For the text-containing cell, return its midpoint in (x, y) coordinate format. 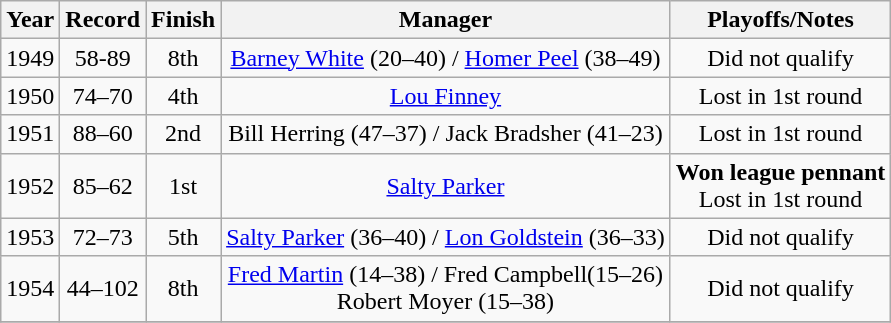
1954 (30, 288)
44–102 (103, 288)
Manager (446, 20)
1952 (30, 186)
5th (184, 237)
Bill Herring (47–37) / Jack Bradsher (41–23) (446, 134)
72–73 (103, 237)
85–62 (103, 186)
58-89 (103, 58)
Lou Finney (446, 96)
1949 (30, 58)
Won league pennantLost in 1st round (780, 186)
1953 (30, 237)
Fred Martin (14–38) / Fred Campbell(15–26) Robert Moyer (15–38) (446, 288)
2nd (184, 134)
Finish (184, 20)
1st (184, 186)
Salty Parker (36–40) / Lon Goldstein (36–33) (446, 237)
Playoffs/Notes (780, 20)
1950 (30, 96)
Year (30, 20)
Record (103, 20)
Barney White (20–40) / Homer Peel (38–49) (446, 58)
1951 (30, 134)
74–70 (103, 96)
Salty Parker (446, 186)
88–60 (103, 134)
4th (184, 96)
